Scan for the cell matching the given text and deliver its (X, Y) coordinate at center. 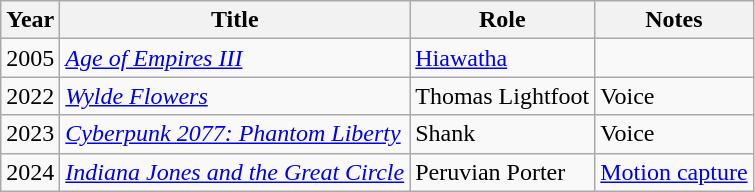
Hiawatha (502, 58)
Role (502, 20)
2023 (30, 134)
Indiana Jones and the Great Circle (235, 172)
2022 (30, 96)
2024 (30, 172)
Shank (502, 134)
Cyberpunk 2077: Phantom Liberty (235, 134)
Peruvian Porter (502, 172)
Year (30, 20)
Age of Empires III (235, 58)
Title (235, 20)
Wylde Flowers (235, 96)
2005 (30, 58)
Thomas Lightfoot (502, 96)
Notes (674, 20)
Motion capture (674, 172)
